Scan for the cell matching the given text and deliver its (x, y) coordinate at center. 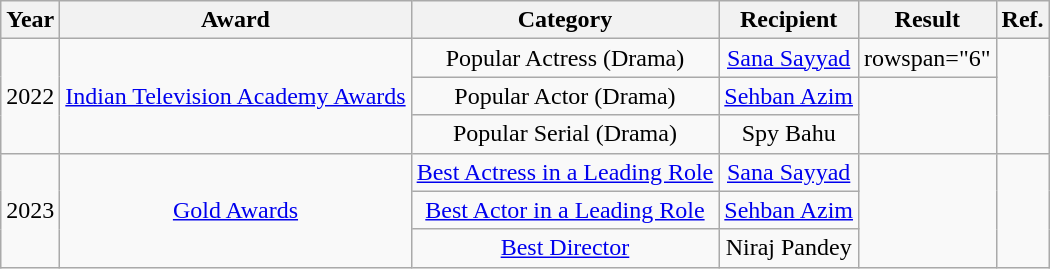
Popular Actress (Drama) (565, 58)
2022 (30, 96)
Spy Bahu (789, 134)
Indian Television Academy Awards (236, 96)
Ref. (1022, 20)
Popular Actor (Drama) (565, 96)
Recipient (789, 20)
Year (30, 20)
Result (928, 20)
Niraj Pandey (789, 248)
2023 (30, 210)
Best Actress in a Leading Role (565, 172)
Best Actor in a Leading Role (565, 210)
rowspan="6" (928, 58)
Gold Awards (236, 210)
Category (565, 20)
Award (236, 20)
Best Director (565, 248)
Popular Serial (Drama) (565, 134)
